Locate the cell with the specified text and output its (X, Y) center coordinate. 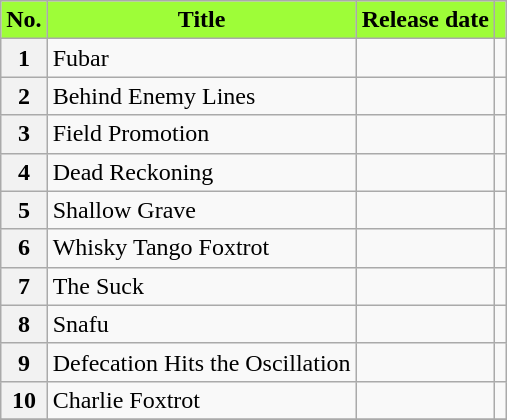
Fubar (202, 58)
Field Promotion (202, 134)
Charlie Foxtrot (202, 400)
Defecation Hits the Oscillation (202, 362)
No. (24, 20)
7 (24, 286)
5 (24, 210)
Release date (425, 20)
The Suck (202, 286)
1 (24, 58)
9 (24, 362)
Dead Reckoning (202, 172)
Whisky Tango Foxtrot (202, 248)
3 (24, 134)
10 (24, 400)
6 (24, 248)
Shallow Grave (202, 210)
4 (24, 172)
Title (202, 20)
8 (24, 324)
Behind Enemy Lines (202, 96)
Snafu (202, 324)
2 (24, 96)
